Find where the given text appears and provide that cell's center as [x, y] coordinate. 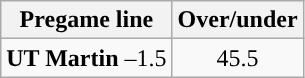
45.5 [238, 58]
Over/under [238, 20]
UT Martin –1.5 [86, 58]
Pregame line [86, 20]
